Capture the cell that displays the provided text and extract its (X, Y) central coordinate. 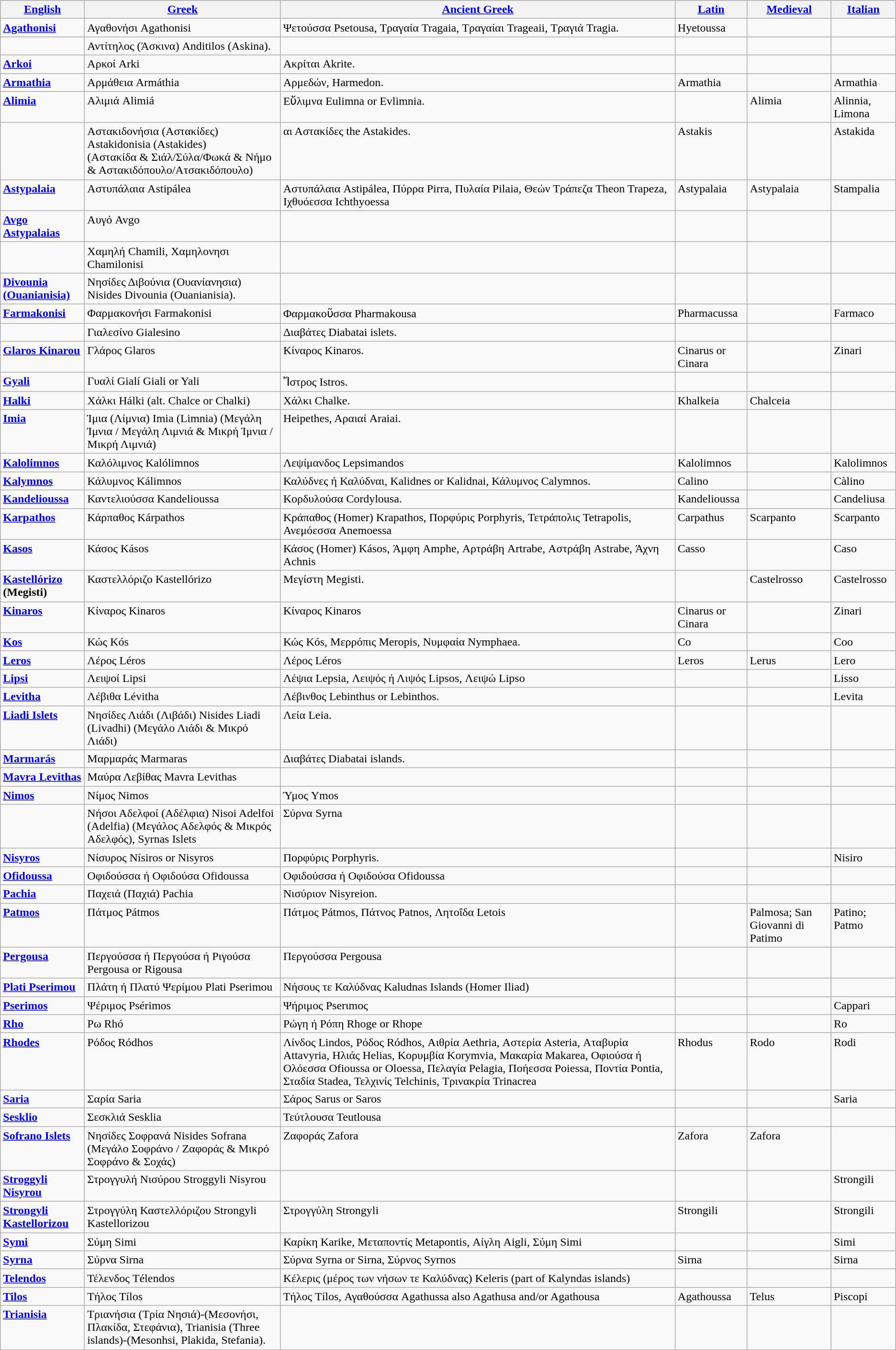
Κάρπαθος Kárpathos (183, 524)
Co (711, 642)
Μαρμαράς Marmaras (183, 759)
Arkoi (43, 64)
Στρογγύλη Καστελλόριζου Strongyli Kastellorizou (183, 1217)
Pergousa (43, 963)
Αρκοί Arki (183, 64)
Stampalia (863, 195)
Πορφύρις Porphyris. (478, 858)
Mavra Levithas (43, 777)
Αρμεδών, Ηarmedon. (478, 82)
Nisyros (43, 858)
Lipsi (43, 678)
Σάρος Sarus or Saros (478, 1099)
Καρίκη Karike, Μεταποντίς Metapontis, Αίγλη Aigli, Σύμη Simi (478, 1242)
Patmos (43, 925)
Καντελιούσσα Kandelioussa (183, 499)
Διαβάτες Diabatai islets. (478, 332)
Levitha (43, 696)
Kasos (43, 555)
Nisiro (863, 858)
Σύρνα Syrna or Sirna, Σύρνος Syrnos (478, 1260)
Astakida (863, 151)
Rhodus (711, 1061)
Μεγίστη Megisti. (478, 586)
Symi (43, 1242)
Αντίτηλος (Άσκινα) Anditilos (Askina). (183, 46)
αι Αστακίδες the Astakides. (478, 151)
Nimos (43, 795)
Kos (43, 642)
Χάλκι Chalke. (478, 401)
Ρόδος Ródhos (183, 1061)
Imia (43, 432)
Ancient Greek (478, 10)
Ύμος Ymos (478, 795)
Farmakonisi (43, 313)
Plati Pserimou (43, 987)
Σύρνα Sirna (183, 1260)
Διαβάτες Diabatai islands. (478, 759)
Λέψια Lepsia, Λειψός ή Λιψός Lipsos, Λειψώ Lipso (478, 678)
Astakis (711, 151)
Rho (43, 1024)
Agathonisi (43, 28)
Khalkeia (711, 401)
Karpathos (43, 524)
Ζαφοράς Zafora (478, 1149)
Tilos (43, 1296)
Càlino (863, 481)
Calino (711, 481)
Candeliusa (863, 499)
Patino; Patmo (863, 925)
Nήσους τε Καλύδνας Kaludnas Islands (Homer Iliad) (478, 987)
Κώς Kós, Μερρόπις Meropis, Νυμφαία Nymphaea. (478, 642)
Latin (711, 10)
Glaros Kinarou (43, 357)
Lero (863, 660)
Gyali (43, 382)
Agathoussa (711, 1296)
Χάλκι Hálki (alt. Chalce or Chalki) (183, 401)
Medieval (789, 10)
Τριανήσια (Τρία Νησιά)-(Μεσονήσι, Πλακίδα, Στεφάνια), Trianisia (Three islands)-(Mesonhsi, Plakida, Stefania). (183, 1328)
Lisso (863, 678)
Αυγό Avgo (183, 226)
Syrna (43, 1260)
Telendos (43, 1278)
Πάτμος Pátmos (183, 925)
Ρω Rhó (183, 1024)
Αστυπάλαια Astipálea (183, 195)
Piscopi (863, 1296)
Κορδυλούσα Cordylοusa. (478, 499)
Halki (43, 401)
Coo (863, 642)
Sesklio (43, 1117)
Alinnia, Limona (863, 107)
Νίμος Nimos (183, 795)
Γλάρος Glaros (183, 357)
Heipethes, Aραιαί Araiai. (478, 432)
Φαρμακονήσι Farmakonisi (183, 313)
Σύρνα Syrna (478, 826)
Χαμηλή Chamili, Χαμηλονησι Chamilonisi (183, 257)
Ακρίται Akrite. (478, 64)
Λεψίμανδος Lepsimandos (478, 463)
Κίναρος Kinaros. (478, 357)
Εὔλιμνα Eulimna or Evlimnia. (478, 107)
Ro (863, 1024)
Γυαλί Gialí Giali or Yali (183, 382)
Τέλενδος Télendos (183, 1278)
Ἴστρος Istros. (478, 382)
Sofrano Islets (43, 1149)
Hyetoussa (711, 28)
Τεύτλουσα Teutlousa (478, 1117)
Avgo Astypalaias (43, 226)
Simi (863, 1242)
Stroggyli Nisyrou (43, 1186)
Λέβιθα Lévitha (183, 696)
Ψήριμος Pserιmος (478, 1005)
Αστυπάλαια Astipálea, Πύρρα Pirra, Πυλαία Pilaia, Θεών Τράπεζα Theon Trapeza, Ιχθυόεσσα Ichthyoessa (478, 195)
Αρμάθεια Armáthia (183, 82)
Κάσος Kásos (183, 555)
Περγούσσα ή Περγούσα ή Ριγούσα Pergousa or Rigousa (183, 963)
Pachia (43, 894)
Στρογγυλή Νισύρου Stroggyli Nisyrou (183, 1186)
Νίσυρος Nísiros or Nisyros (183, 858)
Στρογγύλη Strongyli (478, 1217)
Pserimos (43, 1005)
Λεία Leia. (478, 727)
Κάλυμνος Kálimnos (183, 481)
Πάτμος Pátmos, Πάτνος Patnos, Λητοΐδα Letois (478, 925)
Κώς Kós (183, 642)
Trianisia (43, 1328)
Carpathus (711, 524)
Casso (711, 555)
Ofidoussa (43, 876)
Παχειά (Παχιά) Pachia (183, 894)
Νισύριον Nisyreion. (478, 894)
English (43, 10)
Νησίδες Διβούνια (Ουανίανησια) Nisides Divounia (Ouanianisia). (183, 288)
Kalymnos (43, 481)
Rhodes (43, 1061)
Τήλος Tílos (183, 1296)
Marmarás (43, 759)
Palmosa; San Giovanni di Patimo (789, 925)
Κράπαθος (Homer) Krapathos, Πορφύρις Porphyris, Τετράπολις Tetrapolis, Ανεμόεσσα Anemoessa (478, 524)
Φαρμακοῦσσα Pharmakousa (478, 313)
Αγαθονήσι Agathonisi (183, 28)
Telus (789, 1296)
Kastellórizo (Megisti) (43, 586)
Νήσοι Αδελφοί (Αδέλφια) Nisoi Adelfoi (Adelfia) (Μεγάλος Αδελφός & Μικρός Αδελφός), Syrnas Islets (183, 826)
Αλιμιά Alimiá (183, 107)
Rodi (863, 1061)
Kinaros (43, 617)
Italian (863, 10)
Λέβινθος Lebinthus or Lebinthos. (478, 696)
Rodo (789, 1061)
Καστελλόριζο Kastellórizo (183, 586)
Κέλερις (μέρος των νήσων τε Καλύδνας) Keleris (part of Kalyndas islands) (478, 1278)
Περγούσσα Pergousa (478, 963)
Caso (863, 555)
Ψετούσσα Psetousa, Τραγαία Tragaia, Τραγαίαι Trageaii, Τραγιά Tragia. (478, 28)
Σεσκλιά Sesklia (183, 1117)
Νησίδες Σοφρανά Nisides Sofrana (Μεγάλο Σοφράνο / Ζαφοράς & Μικρό Σοφράνο & Σοχάς) (183, 1149)
Σαρία Saria (183, 1099)
Τήλος Tílos, Αγαθούσσα Agathussa also Agathusa and/or Agathousa (478, 1296)
Ρώγη ή Ρόπη Rhoge or Rhope (478, 1024)
Cappari (863, 1005)
Γιαλεσίνο Gialesino (183, 332)
Divounia (Ouanianisia) (43, 288)
Κάσος (Homer) Kásos, Άμφη Amphe, Αρτράβη Artrabe, Αστράβη Astrabe, Άχνη Achnis (478, 555)
Αστακιδονήσια (Αστακίδες) Astakidonisia (Astakides)(Αστακίδα & Σιάλ/Σύλα/Φωκά & Νήμο & Αστακιδόπουλο/Ατσακιδόπουλο) (183, 151)
Πλάτη ή Πλατύ Ψερίμου Plati Pserimou (183, 987)
Lerus (789, 660)
Καλύδνες ή Καλύδναι, Kalidnes or Kalidnai, Κάλυμνος Calymnos. (478, 481)
Νησίδες Λιάδι (Λιβάδι) Nisides Liadi (Livadhi) (Μεγάλο Λιάδι & Μικρό Λιάδι) (183, 727)
Strongyli Kastellorizou (43, 1217)
Chalceia (789, 401)
Liadi Islets (43, 727)
Pharmacussa (711, 313)
Farmaco (863, 313)
Καλόλιμνος Kalólimnos (183, 463)
Σύμη Simi (183, 1242)
Λειψοί Lipsi (183, 678)
Greek (183, 10)
Ίμια (Λίμνια) Imia (Limnia) (Μεγάλη Ίμνια / Μεγάλη Λιμνιά & Μικρή Ίμνια / Μικρή Λιμνιά) (183, 432)
Levita (863, 696)
Μαύρα Λεβίθας Mavra Levithas (183, 777)
Ψέριμος Psérimos (183, 1005)
